Detect which cell encompasses the target text, then output its [x, y] center coordinate. 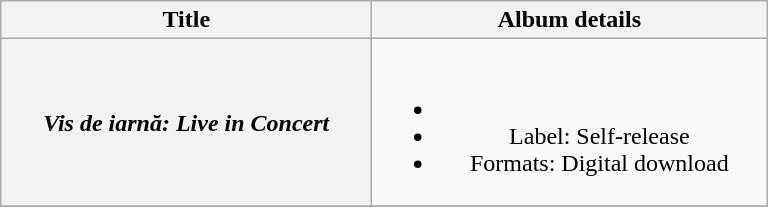
Label: Self-releaseFormats: Digital download [570, 122]
Title [186, 20]
Album details [570, 20]
Vis de iarnă: Live in Concert [186, 122]
